Locate the cell with the specified text and output its (x, y) center coordinate. 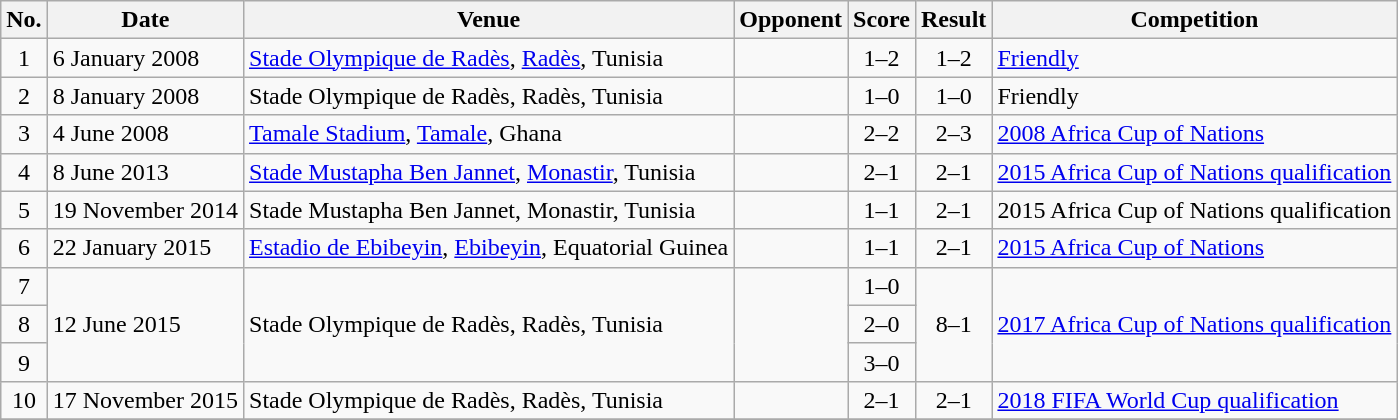
2–2 (882, 134)
17 November 2015 (145, 400)
2017 Africa Cup of Nations qualification (1194, 324)
Estadio de Ebibeyin, Ebibeyin, Equatorial Guinea (489, 248)
8 January 2008 (145, 96)
19 November 2014 (145, 210)
22 January 2015 (145, 248)
12 June 2015 (145, 324)
8–1 (953, 324)
6 January 2008 (145, 58)
3–0 (882, 362)
8 June 2013 (145, 172)
1 (24, 58)
2–3 (953, 134)
Venue (489, 20)
6 (24, 248)
8 (24, 324)
Date (145, 20)
2015 Africa Cup of Nations (1194, 248)
2018 FIFA World Cup qualification (1194, 400)
10 (24, 400)
4 June 2008 (145, 134)
No. (24, 20)
Result (953, 20)
2008 Africa Cup of Nations (1194, 134)
5 (24, 210)
2–0 (882, 324)
Tamale Stadium, Tamale, Ghana (489, 134)
Opponent (791, 20)
7 (24, 286)
3 (24, 134)
4 (24, 172)
2 (24, 96)
9 (24, 362)
Score (882, 20)
Competition (1194, 20)
